Determine the (x, y) coordinate at the center of the cell enclosing the given text.  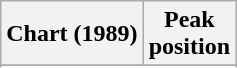
Peakposition (189, 34)
Chart (1989) (72, 34)
